Locate the cell with the specified text and output its [X, Y] center coordinate. 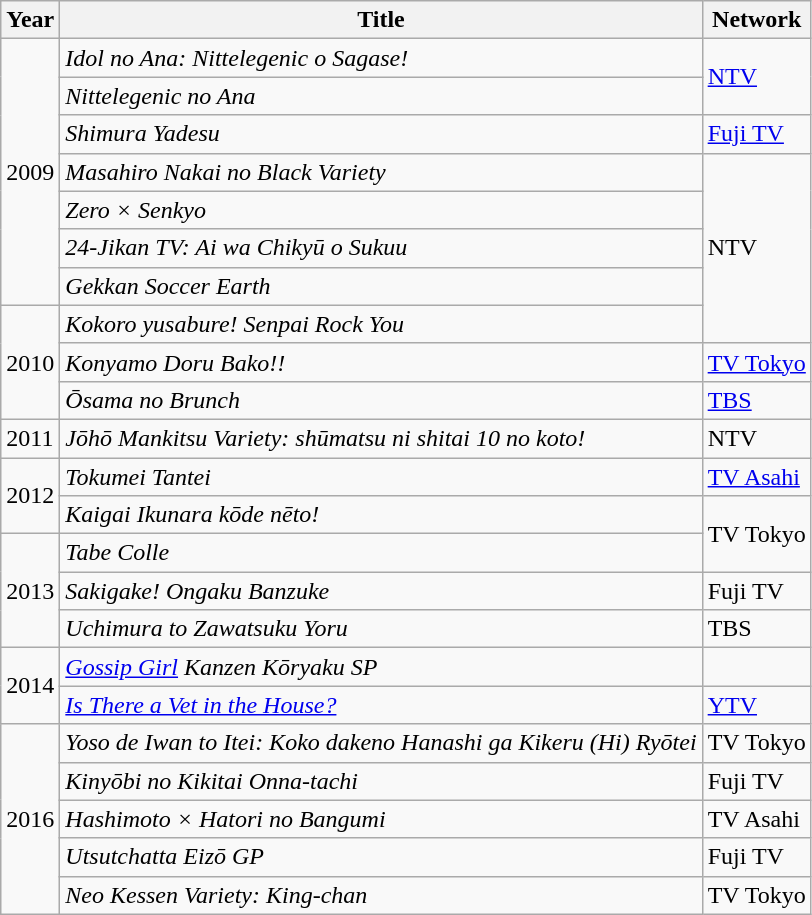
Tokumei Tantei [381, 477]
2012 [30, 496]
Gossip Girl Kanzen Kōryaku SP [381, 667]
2014 [30, 686]
Hashimoto × Hatori no Bangumi [381, 819]
Kokoro yusabure! Senpai Rock You [381, 324]
Idol no Ana: Nittelegenic o Sagase! [381, 58]
Sakigake! Ongaku Banzuke [381, 591]
Uchimura to Zawatsuku Yoru [381, 629]
Konyamo Doru Bako!! [381, 362]
Utsutchatta Eizō GP [381, 857]
Kinyōbi no Kikitai Onna-tachi [381, 781]
YTV [756, 705]
Is There a Vet in the House? [381, 705]
Yoso de Iwan to Itei: Koko dakeno Hanashi ga Kikeru (Hi) Ryōtei [381, 743]
2016 [30, 819]
Gekkan Soccer Earth [381, 286]
2009 [30, 172]
2011 [30, 438]
Kaigai Ikunara kōde nēto! [381, 515]
Title [381, 20]
24-Jikan TV: Ai wa Chikyū o Sukuu [381, 248]
Ōsama no Brunch [381, 400]
Neo Kessen Variety: King-chan [381, 895]
Masahiro Nakai no Black Variety [381, 172]
2013 [30, 591]
Year [30, 20]
2010 [30, 362]
Network [756, 20]
Shimura Yadesu [381, 134]
Zero × Senkyo [381, 210]
Tabe Colle [381, 553]
Nittelegenic no Ana [381, 96]
Jōhō Mankitsu Variety: shūmatsu ni shitai 10 no koto! [381, 438]
